Scan for the cell matching the given text and deliver its (X, Y) coordinate at center. 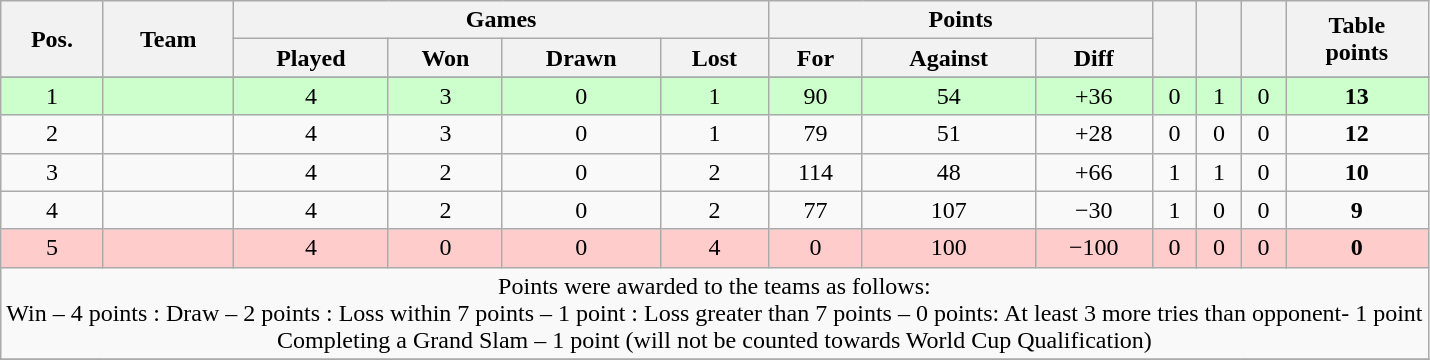
114 (816, 172)
54 (948, 96)
Tablepoints (1357, 39)
90 (816, 96)
107 (948, 210)
Pos. (52, 39)
48 (948, 172)
For (816, 58)
Games (501, 20)
Drawn (581, 58)
Against (948, 58)
10 (1357, 172)
79 (816, 134)
+36 (1094, 96)
13 (1357, 96)
100 (948, 248)
+66 (1094, 172)
Won (445, 58)
Lost (714, 58)
51 (948, 134)
−30 (1094, 210)
5 (52, 248)
−100 (1094, 248)
Points (960, 20)
9 (1357, 210)
Played (310, 58)
Diff (1094, 58)
Team (168, 39)
12 (1357, 134)
77 (816, 210)
+28 (1094, 134)
